Determine the [X, Y] coordinate at the center of the cell enclosing the given text.  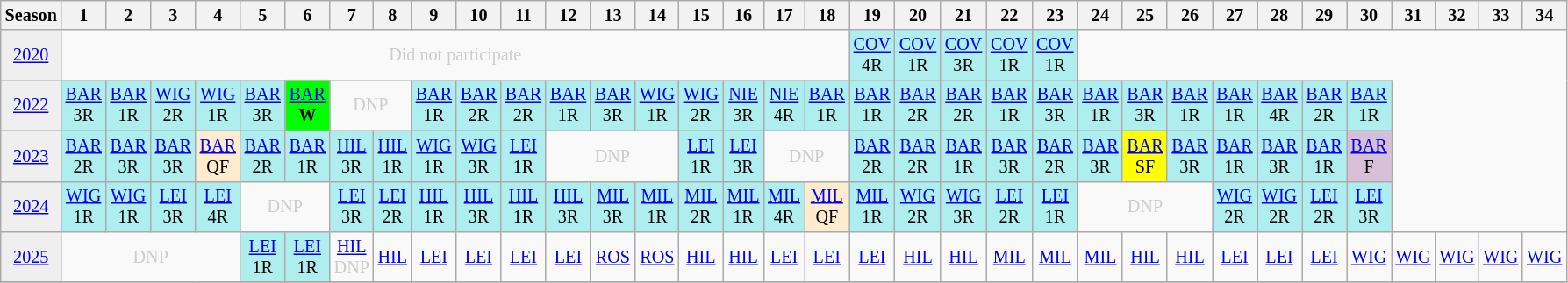
2025 [32, 258]
2 [128, 16]
2022 [32, 106]
22 [1009, 16]
COV4R [872, 55]
12 [569, 16]
30 [1369, 16]
NIE3R [744, 106]
6 [307, 16]
2020 [32, 55]
5 [263, 16]
19 [872, 16]
17 [784, 16]
7 [352, 16]
34 [1544, 16]
1 [84, 16]
33 [1500, 16]
BARW [307, 106]
8 [393, 16]
28 [1279, 16]
11 [523, 16]
Season [32, 16]
15 [701, 16]
BARF [1369, 156]
14 [657, 16]
LEI4R [218, 207]
9 [433, 16]
21 [963, 16]
2024 [32, 207]
BARSF [1144, 156]
16 [744, 16]
23 [1055, 16]
29 [1325, 16]
25 [1144, 16]
COV3R [963, 55]
MILQF [827, 207]
MIL4R [784, 207]
MIL2R [701, 207]
20 [918, 16]
BARQF [218, 156]
4 [218, 16]
31 [1414, 16]
MIL3R [612, 207]
NIE4R [784, 106]
24 [1100, 16]
Did not participate [455, 55]
BAR4R [1279, 106]
26 [1190, 16]
10 [479, 16]
HILDNP [352, 258]
27 [1235, 16]
32 [1457, 16]
3 [174, 16]
13 [612, 16]
2023 [32, 156]
18 [827, 16]
